Extract the [x, y] coordinate from the center of the cell holding the provided text.  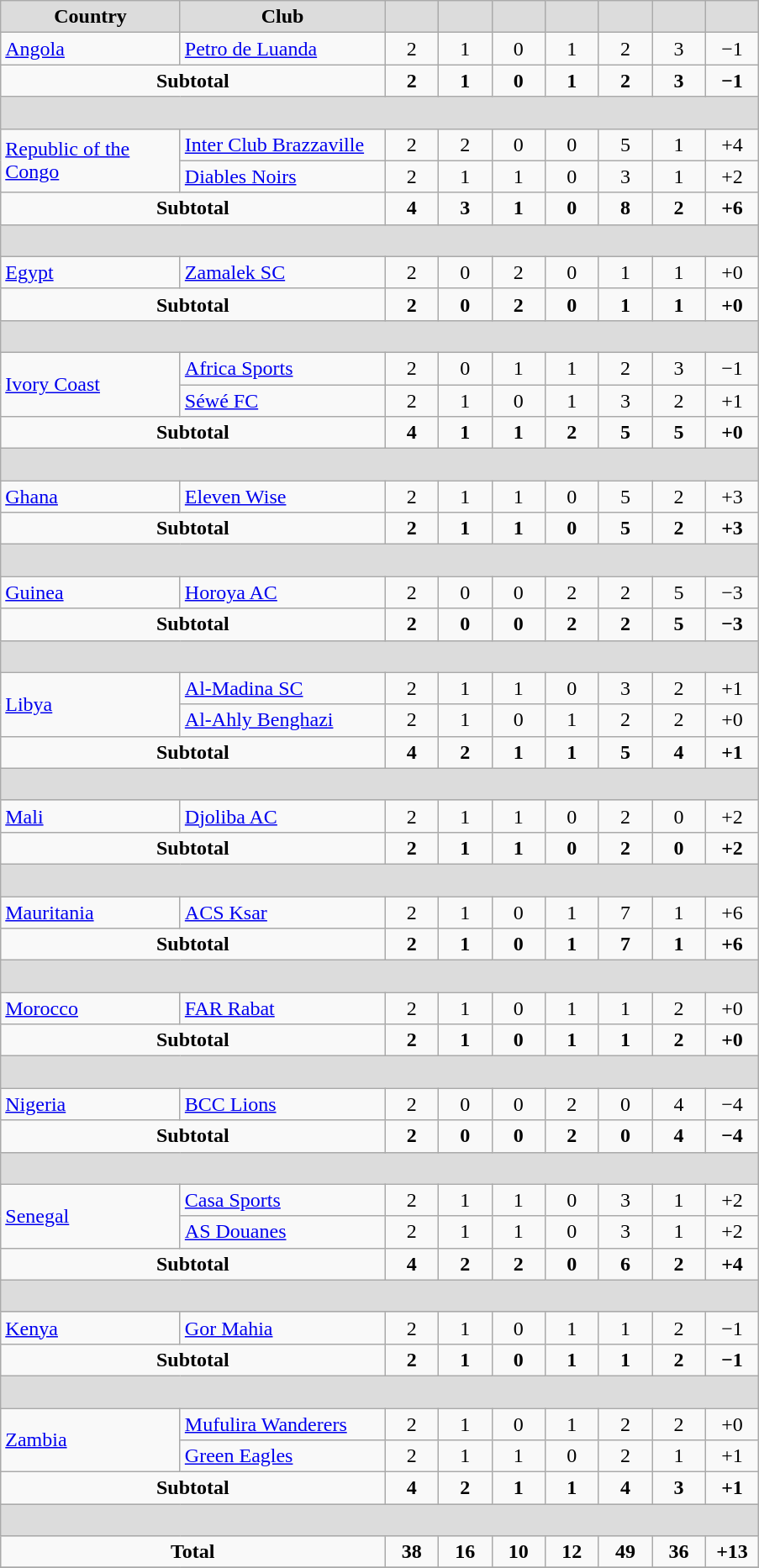
Egypt [91, 272]
16 [465, 1552]
8 [625, 208]
Libya [91, 704]
Inter Club Brazzaville [282, 145]
Horoya AC [282, 592]
Zamalek SC [282, 272]
Nigeria [91, 1104]
Casa Sports [282, 1200]
Gor Mahia [282, 1328]
Ivory Coast [91, 384]
Al-Ahly Benghazi [282, 720]
Angola [91, 49]
6 [625, 1264]
FAR Rabat [282, 1008]
Africa Sports [282, 368]
12 [572, 1552]
Al-Madina SC [282, 688]
Diables Noirs [282, 176]
Guinea [91, 592]
Eleven Wise [282, 497]
10 [519, 1552]
Mauritania [91, 912]
Petro de Luanda [282, 49]
Club [282, 17]
Séwé FC [282, 401]
Mali [91, 816]
49 [625, 1552]
Country [91, 17]
38 [412, 1552]
Mufulira Wanderers [282, 1424]
ACS Ksar [282, 912]
Senegal [91, 1216]
Morocco [91, 1008]
Zambia [91, 1440]
Republic of the Congo [91, 160]
36 [679, 1552]
BCC Lions [282, 1104]
Ghana [91, 497]
+13 [732, 1552]
Green Eagles [282, 1456]
AS Douanes [282, 1232]
Kenya [91, 1328]
Djoliba AC [282, 816]
Total [193, 1552]
